Extract the (x, y) coordinate from the center of the cell holding the provided text.  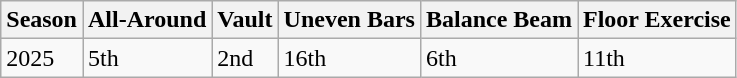
Balance Beam (498, 20)
All-Around (146, 20)
Vault (245, 20)
11th (658, 58)
6th (498, 58)
Uneven Bars (349, 20)
16th (349, 58)
Floor Exercise (658, 20)
2nd (245, 58)
Season (42, 20)
5th (146, 58)
2025 (42, 58)
